Pinpoint the cell where the given text exists, returning its (X, Y) midpoint coordinate. 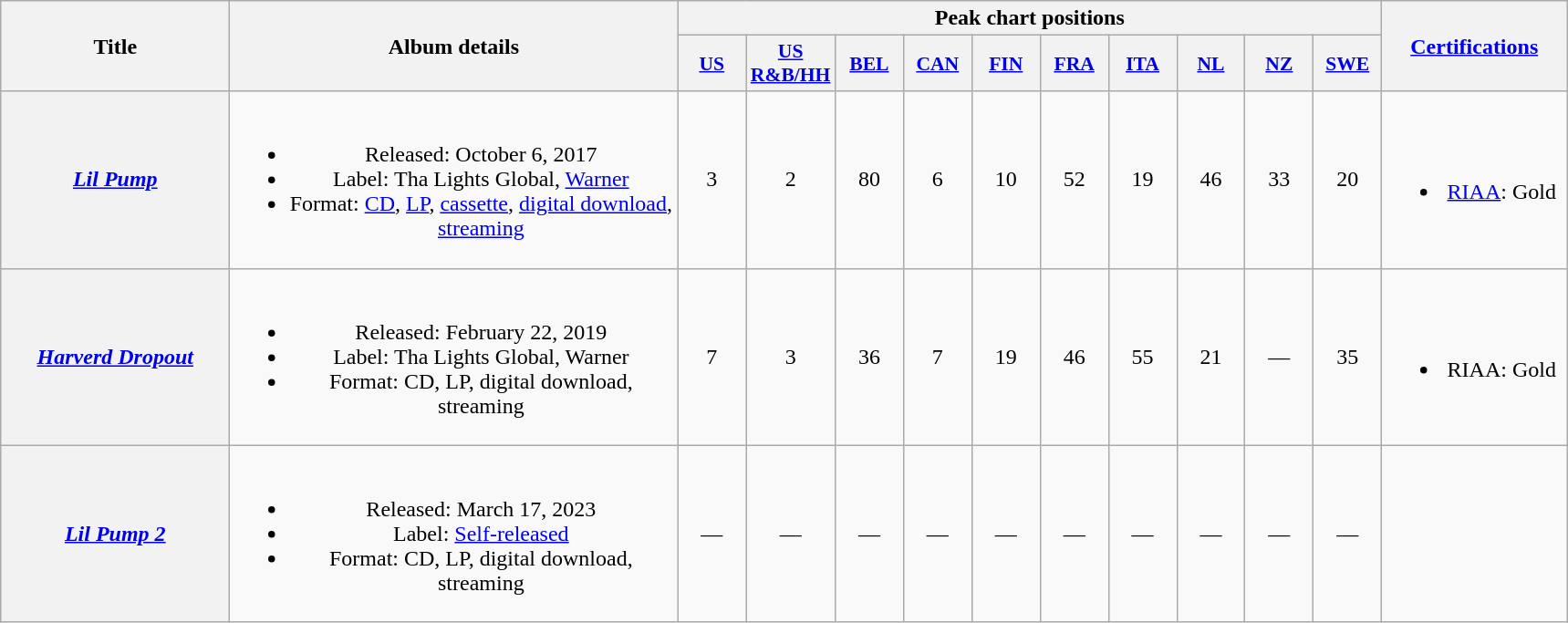
SWE (1348, 64)
Lil Pump 2 (115, 534)
36 (868, 357)
Released: October 6, 2017Label: Tha Lights Global, WarnerFormat: CD, LP, cassette, digital download, streaming (454, 180)
ITA (1142, 64)
2 (791, 180)
Harverd Dropout (115, 357)
55 (1142, 357)
Title (115, 46)
NZ (1279, 64)
CAN (938, 64)
10 (1005, 180)
Album details (454, 46)
US (711, 64)
52 (1075, 180)
33 (1279, 180)
21 (1211, 357)
6 (938, 180)
NL (1211, 64)
80 (868, 180)
20 (1348, 180)
FIN (1005, 64)
Lil Pump (115, 180)
FRA (1075, 64)
USR&B/HH (791, 64)
35 (1348, 357)
Released: February 22, 2019Label: Tha Lights Global, WarnerFormat: CD, LP, digital download, streaming (454, 357)
Peak chart positions (1030, 18)
Released: March 17, 2023Label: Self-releasedFormat: CD, LP, digital download, streaming (454, 534)
BEL (868, 64)
Certifications (1474, 46)
